Find where the given text appears and provide that cell's center as [x, y] coordinate. 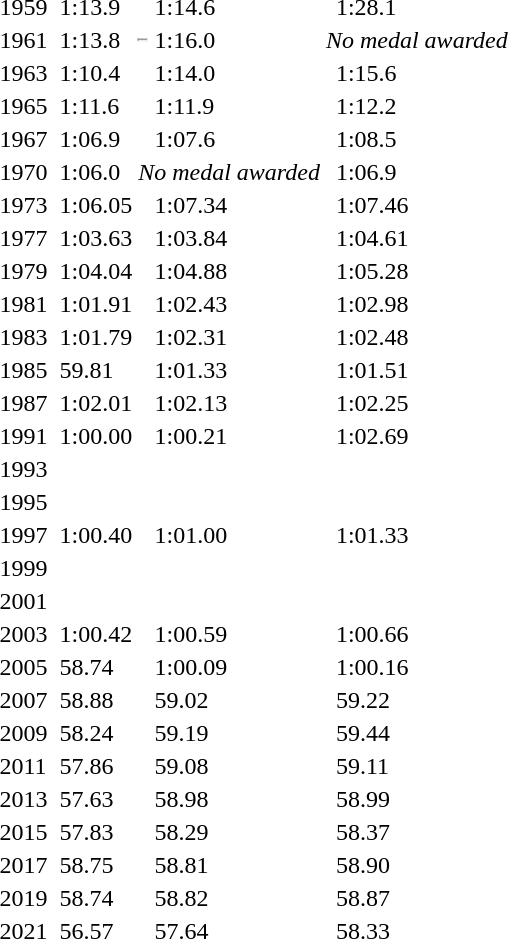
1:16.0 [237, 40]
1:04.04 [96, 271]
1:00.21 [237, 436]
57.63 [96, 799]
1:13.8 [96, 40]
57.83 [96, 832]
58.82 [237, 898]
1:00.59 [237, 634]
58.24 [96, 733]
1:00.09 [237, 667]
No medal awarded [230, 172]
1:06.0 [96, 172]
1:04.88 [237, 271]
1:11.6 [96, 106]
59.02 [237, 700]
58.81 [237, 865]
59.81 [96, 370]
1:01.91 [96, 304]
1:01.33 [237, 370]
1:00.40 [96, 535]
1:02.43 [237, 304]
58.29 [237, 832]
1:07.34 [237, 205]
1:02.13 [237, 403]
58.98 [237, 799]
1:03.84 [237, 238]
1:00.00 [96, 436]
1:06.9 [96, 139]
1:11.9 [237, 106]
1:06.05 [96, 205]
58.75 [96, 865]
59.08 [237, 766]
1:03.63 [96, 238]
1:02.01 [96, 403]
1:01.00 [237, 535]
57.86 [96, 766]
1:07.6 [237, 139]
1:00.42 [96, 634]
1:02.31 [237, 337]
59.19 [237, 733]
1:10.4 [96, 73]
1:14.0 [237, 73]
58.88 [96, 700]
1:01.79 [96, 337]
